Capture the cell that displays the provided text and extract its [x, y] central coordinate. 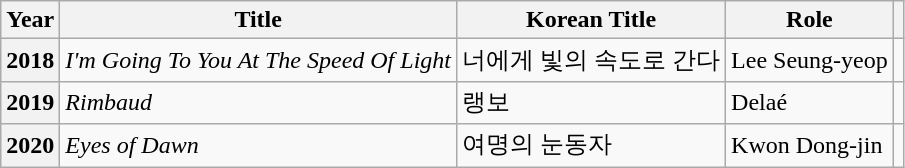
I'm Going To You At The Speed Of Light [258, 60]
Korean Title [592, 20]
Lee Seung-yeop [810, 60]
Eyes of Dawn [258, 146]
2019 [30, 102]
Role [810, 20]
랭보 [592, 102]
너에게 빛의 속도로 간다 [592, 60]
Year [30, 20]
Kwon Dong-jin [810, 146]
2020 [30, 146]
여명의 눈동자 [592, 146]
Rimbaud [258, 102]
Delaé [810, 102]
2018 [30, 60]
Title [258, 20]
